Locate the cell with the specified text and output its [X, Y] center coordinate. 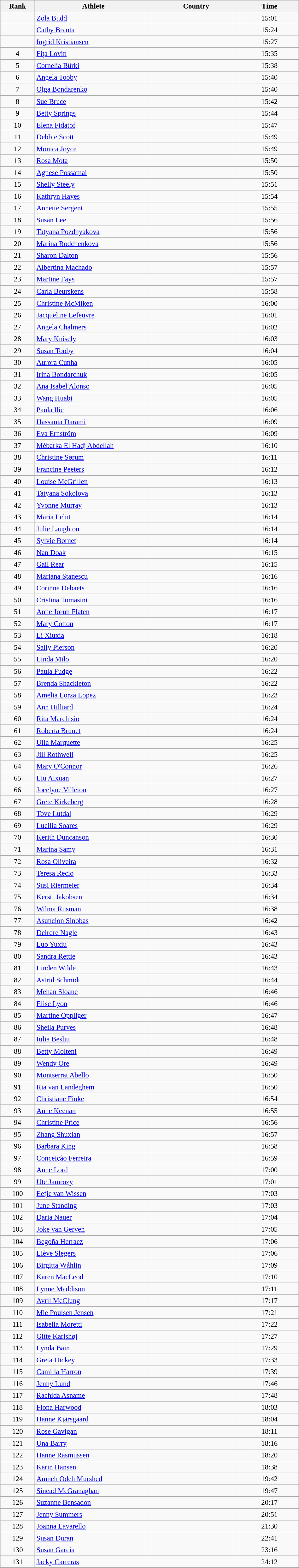
62 [18, 743]
106 [18, 1265]
Sandra Rettie [93, 956]
Jacky Carreras [93, 1562]
16:12 [269, 469]
98 [18, 1170]
Aurora Cunha [93, 363]
45 [18, 541]
100 [18, 1194]
16:58 [269, 1146]
18 [18, 220]
Lynda Bain [93, 1348]
Francine Peeters [93, 469]
108 [18, 1289]
Mary Cotton [93, 624]
Gitte Karlshøj [93, 1336]
Gail Rear [93, 564]
Christine Price [93, 1123]
17:29 [269, 1348]
Ute Jamrozy [93, 1182]
Roberta Brunet [93, 731]
Amneh Odeh Murshed [93, 1479]
49 [18, 588]
76 [18, 909]
22:41 [269, 1538]
35 [18, 422]
57 [18, 683]
72 [18, 861]
131 [18, 1562]
16:33 [269, 873]
Christine McMiken [93, 303]
16:47 [269, 1016]
16:57 [269, 1134]
Susan Lee [93, 220]
Sharon Dalton [93, 256]
75 [18, 897]
19:42 [269, 1479]
Karin Hansen [93, 1467]
25 [18, 303]
20:17 [269, 1503]
Christiane Finke [93, 1099]
Rank [18, 6]
97 [18, 1158]
Country [196, 6]
16:02 [269, 327]
24 [18, 291]
71 [18, 849]
15:38 [269, 66]
15:35 [269, 54]
17:10 [269, 1277]
125 [18, 1491]
15:58 [269, 291]
21 [18, 256]
Marina Rodchenkova [93, 244]
128 [18, 1526]
16:11 [269, 458]
Li Xiuxia [93, 636]
Rita Marchisio [93, 719]
Anne Keenan [93, 1111]
126 [18, 1503]
16:56 [269, 1123]
16:31 [269, 849]
95 [18, 1134]
23:16 [269, 1550]
Isabella Moretti [93, 1324]
Tove Lutdal [93, 814]
27 [18, 327]
11 [18, 137]
34 [18, 410]
32 [18, 386]
Shelly Steely [93, 184]
60 [18, 719]
88 [18, 1051]
Christine Sørum [93, 458]
38 [18, 458]
10 [18, 125]
17:48 [269, 1396]
15:54 [269, 196]
121 [18, 1443]
Louise McGrillen [93, 481]
129 [18, 1538]
111 [18, 1324]
Mariana Stanescu [93, 576]
18:16 [269, 1443]
46 [18, 552]
Anne Lord [93, 1170]
17:00 [269, 1170]
Jacqueline Lefeuvre [93, 315]
80 [18, 956]
Angela Chalmers [93, 327]
28 [18, 339]
Hanne Kjärsgaard [93, 1420]
16:55 [269, 1111]
23 [18, 280]
113 [18, 1348]
77 [18, 921]
Elena Fidatof [93, 125]
17:27 [269, 1336]
Birgitta Wåhlin [93, 1265]
Corinne Debaets [93, 588]
116 [18, 1384]
Brenda Shackleton [93, 683]
124 [18, 1479]
73 [18, 873]
16:01 [269, 315]
Eva Ernström [93, 434]
61 [18, 731]
Daria Nauer [93, 1218]
16:30 [269, 837]
Eefje van Wissen [93, 1194]
16:28 [269, 802]
Camilla Harron [93, 1372]
15:51 [269, 184]
Annette Sergent [93, 208]
Suzanne Bensadon [93, 1503]
Jocelyne Villeton [93, 790]
40 [18, 481]
54 [18, 648]
Montserrat Abello [93, 1075]
Rachida Asname [93, 1396]
17:11 [269, 1289]
18:38 [269, 1467]
Kersti Jakobsen [93, 897]
Ingrid Kristiansen [93, 42]
Athlete [93, 6]
Greta Hickey [93, 1360]
Iulia Besliu [93, 1040]
68 [18, 814]
Karen MacLeod [93, 1277]
17:39 [269, 1372]
Rose Gavigan [93, 1431]
Linda Milo [93, 660]
Maria Lelut [93, 517]
33 [18, 398]
16:42 [269, 921]
16:44 [269, 980]
Mary O'Connor [93, 766]
Marina Samy [93, 849]
16:59 [269, 1158]
Ana Isabel Alonso [93, 386]
16:06 [269, 410]
Kerith Duncanson [93, 837]
20:51 [269, 1514]
Olga Bondarenko [93, 89]
Susan Tooby [93, 351]
Lynne Maddison [93, 1289]
15:01 [269, 18]
Deirdre Nagle [93, 932]
7 [18, 89]
16:26 [269, 766]
Susan Garcia [93, 1550]
87 [18, 1040]
89 [18, 1063]
Tatyana Pozdnyakova [93, 232]
Kathryn Hayes [93, 196]
127 [18, 1514]
Sylvie Bornet [93, 541]
84 [18, 1004]
Betty Springs [93, 113]
82 [18, 980]
117 [18, 1396]
Rosa Mota [93, 161]
83 [18, 992]
Wendy Ore [93, 1063]
Nan Doak [93, 552]
85 [18, 1016]
122 [18, 1455]
Joanna Lavarello [93, 1526]
67 [18, 802]
Amelia Lorza Lopez [93, 695]
8 [18, 101]
119 [18, 1420]
16:10 [269, 446]
18:04 [269, 1420]
Paula Ilie [93, 410]
12 [18, 149]
65 [18, 778]
Liève Slegers [93, 1253]
91 [18, 1087]
Sally Pierson [93, 648]
130 [18, 1550]
Jenny Lund [93, 1384]
Luo Yuxiu [93, 944]
17:33 [269, 1360]
Yvonne Murray [93, 505]
Susan Duran [93, 1538]
Hassania Darami [93, 422]
109 [18, 1301]
5 [18, 66]
39 [18, 469]
69 [18, 826]
44 [18, 529]
Angela Tooby [93, 77]
42 [18, 505]
13 [18, 161]
70 [18, 837]
31 [18, 374]
Susi Riermeier [93, 885]
36 [18, 434]
105 [18, 1253]
120 [18, 1431]
74 [18, 885]
92 [18, 1099]
51 [18, 612]
17 [18, 208]
17:04 [269, 1218]
99 [18, 1182]
103 [18, 1229]
86 [18, 1028]
Liu Aixuan [93, 778]
16 [18, 196]
16:03 [269, 339]
Martine Fays [93, 280]
16:00 [269, 303]
4 [18, 54]
Wang Huabi [93, 398]
101 [18, 1206]
Debbie Scott [93, 137]
90 [18, 1075]
115 [18, 1372]
Albertina Machado [93, 268]
15:24 [269, 30]
Asuncion Sinobas [93, 921]
Grete Kirkeberg [93, 802]
Joke van Gerven [93, 1229]
47 [18, 564]
9 [18, 113]
Zola Budd [93, 18]
107 [18, 1277]
Fiţa Lovin [93, 54]
48 [18, 576]
15:44 [269, 113]
Mehan Sloane [93, 992]
Wilma Rusman [93, 909]
17:46 [269, 1384]
18:11 [269, 1431]
Betty Molteni [93, 1051]
41 [18, 493]
66 [18, 790]
29 [18, 351]
15:55 [269, 208]
Monica Joyce [93, 149]
June Standing [93, 1206]
Rosa Oliveira [93, 861]
17:01 [269, 1182]
15 [18, 184]
16:18 [269, 636]
112 [18, 1336]
24:12 [269, 1562]
43 [18, 517]
Time [269, 6]
Una Barry [93, 1443]
53 [18, 636]
Ria van Landeghem [93, 1087]
Conceição Ferreira [93, 1158]
81 [18, 968]
15:27 [269, 42]
Fiona Harwood [93, 1408]
16:32 [269, 861]
Lucilia Soares [93, 826]
Teresa Recio [93, 873]
Agnese Possamai [93, 172]
30 [18, 363]
22 [18, 268]
17:21 [269, 1312]
94 [18, 1123]
Mary Knisely [93, 339]
Ulla Marquette [93, 743]
15:47 [269, 125]
Martine Oppliger [93, 1016]
55 [18, 660]
Tatyana Sokolova [93, 493]
104 [18, 1241]
17:09 [269, 1265]
58 [18, 695]
Linden Wilde [93, 968]
96 [18, 1146]
Sinead McGranaghan [93, 1491]
Sheila Purves [93, 1028]
Avril McClung [93, 1301]
59 [18, 707]
102 [18, 1218]
15:42 [269, 101]
16:04 [269, 351]
19 [18, 232]
Jenny Summers [93, 1514]
118 [18, 1408]
Cornelia Bürki [93, 66]
19:47 [269, 1491]
17:05 [269, 1229]
Begoña Herraez [93, 1241]
114 [18, 1360]
56 [18, 671]
93 [18, 1111]
Cathy Branta [93, 30]
21:30 [269, 1526]
Jill Rothwell [93, 754]
16:23 [269, 695]
50 [18, 600]
110 [18, 1312]
Paula Fudge [93, 671]
78 [18, 932]
26 [18, 315]
14 [18, 172]
Astrid Schmidt [93, 980]
17:22 [269, 1324]
Carla Beurskens [93, 291]
18:03 [269, 1408]
123 [18, 1467]
Julie Laughton [93, 529]
Mébarka El Hadj Abdellah [93, 446]
79 [18, 944]
6 [18, 77]
37 [18, 446]
52 [18, 624]
Cristina Tomasini [93, 600]
20 [18, 244]
Hanne Rasmussen [93, 1455]
Zhang Shuxian [93, 1134]
Anne Jorun Flaten [93, 612]
64 [18, 766]
18:20 [269, 1455]
63 [18, 754]
Sue Bruce [93, 101]
Irina Bondarchuk [93, 374]
16:38 [269, 909]
Mie Poulsen Jensen [93, 1312]
Ann Hilliard [93, 707]
Elise Lyon [93, 1004]
16:54 [269, 1099]
Barbara King [93, 1146]
17:17 [269, 1301]
